Return (x, y) of the center of cell containing provided text 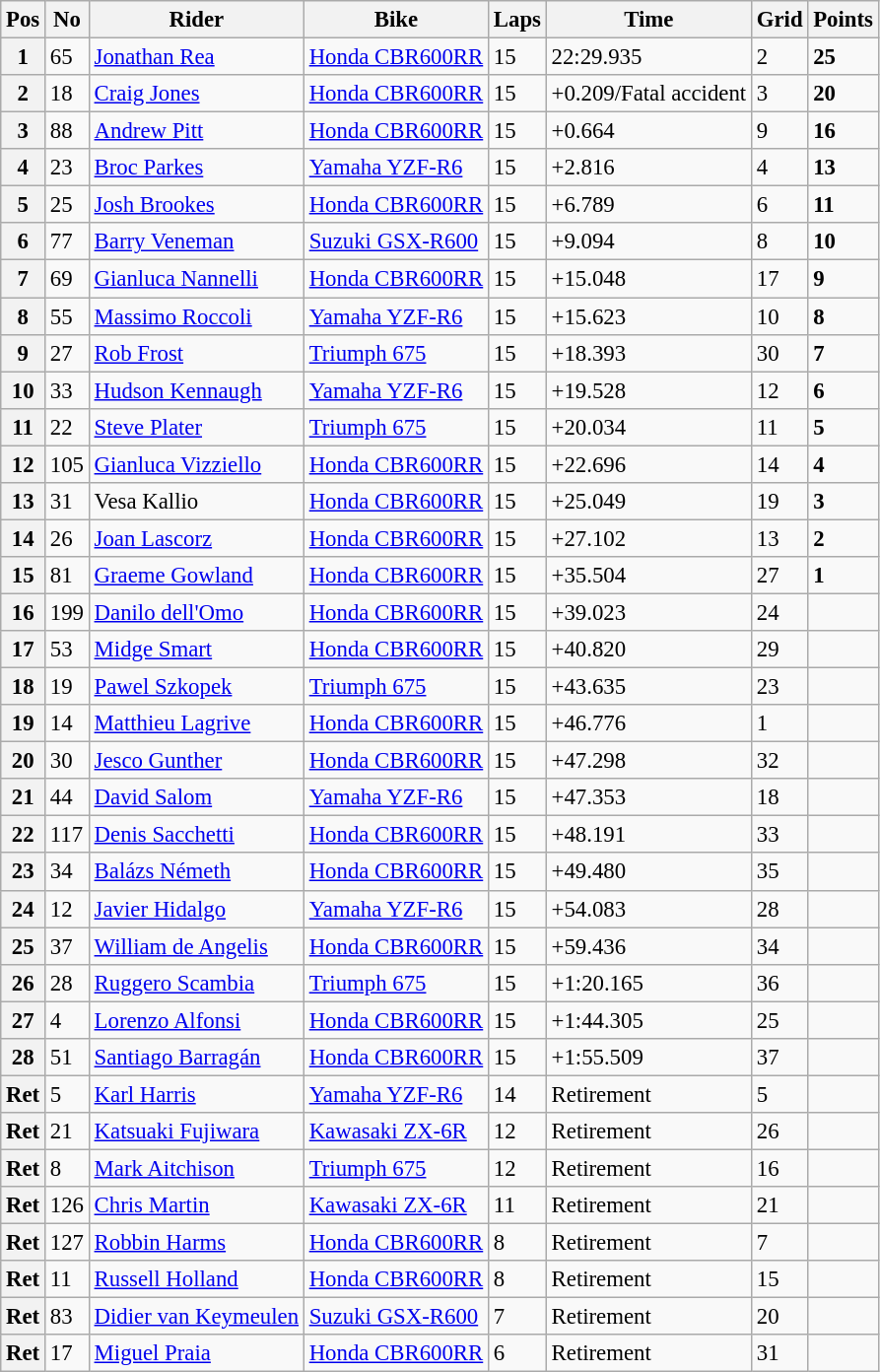
51 (67, 1058)
Chris Martin (196, 1205)
Broc Parkes (196, 168)
55 (67, 316)
88 (67, 131)
+48.191 (648, 835)
36 (778, 983)
Rider (196, 20)
Balázs Németh (196, 872)
+18.393 (648, 353)
+49.480 (648, 872)
Josh Brookes (196, 205)
199 (67, 612)
Pos (24, 20)
+54.083 (648, 909)
David Salom (196, 797)
+27.102 (648, 538)
Matthieu Lagrive (196, 723)
81 (67, 576)
126 (67, 1205)
117 (67, 835)
Craig Jones (196, 94)
+0.209/Fatal accident (648, 94)
+20.034 (648, 427)
Rob Frost (196, 353)
+39.023 (648, 612)
+19.528 (648, 390)
Jonathan Rea (196, 57)
Karl Harris (196, 1094)
Graeme Gowland (196, 576)
+9.094 (648, 241)
+22.696 (648, 464)
+47.353 (648, 797)
Pawel Szkopek (196, 687)
Joan Lascorz (196, 538)
Gianluca Vizziello (196, 464)
Steve Plater (196, 427)
Andrew Pitt (196, 131)
+1:20.165 (648, 983)
Time (648, 20)
Mark Aitchison (196, 1168)
+0.664 (648, 131)
44 (67, 797)
Katsuaki Fujiwara (196, 1132)
Miguel Praia (196, 1353)
Points (844, 20)
+47.298 (648, 761)
+6.789 (648, 205)
Vesa Kallio (196, 502)
Danilo dell'Omo (196, 612)
22:29.935 (648, 57)
+43.635 (648, 687)
Midge Smart (196, 650)
+25.049 (648, 502)
Hudson Kennaugh (196, 390)
83 (67, 1317)
Didier van Keymeulen (196, 1317)
Javier Hidalgo (196, 909)
Massimo Roccoli (196, 316)
Gianluca Nannelli (196, 279)
+46.776 (648, 723)
+35.504 (648, 576)
No (67, 20)
Bike (396, 20)
+15.048 (648, 279)
William de Angelis (196, 946)
127 (67, 1243)
Lorenzo Alfonsi (196, 1020)
69 (67, 279)
Jesco Gunther (196, 761)
Barry Veneman (196, 241)
+1:55.509 (648, 1058)
Santiago Barragán (196, 1058)
105 (67, 464)
+2.816 (648, 168)
+59.436 (648, 946)
32 (778, 761)
35 (778, 872)
+40.820 (648, 650)
Ruggero Scambia (196, 983)
Laps (518, 20)
Denis Sacchetti (196, 835)
77 (67, 241)
Russell Holland (196, 1279)
Grid (778, 20)
Robbin Harms (196, 1243)
+15.623 (648, 316)
53 (67, 650)
65 (67, 57)
+1:44.305 (648, 1020)
29 (778, 650)
